For the text-containing cell, return its midpoint in (x, y) coordinate format. 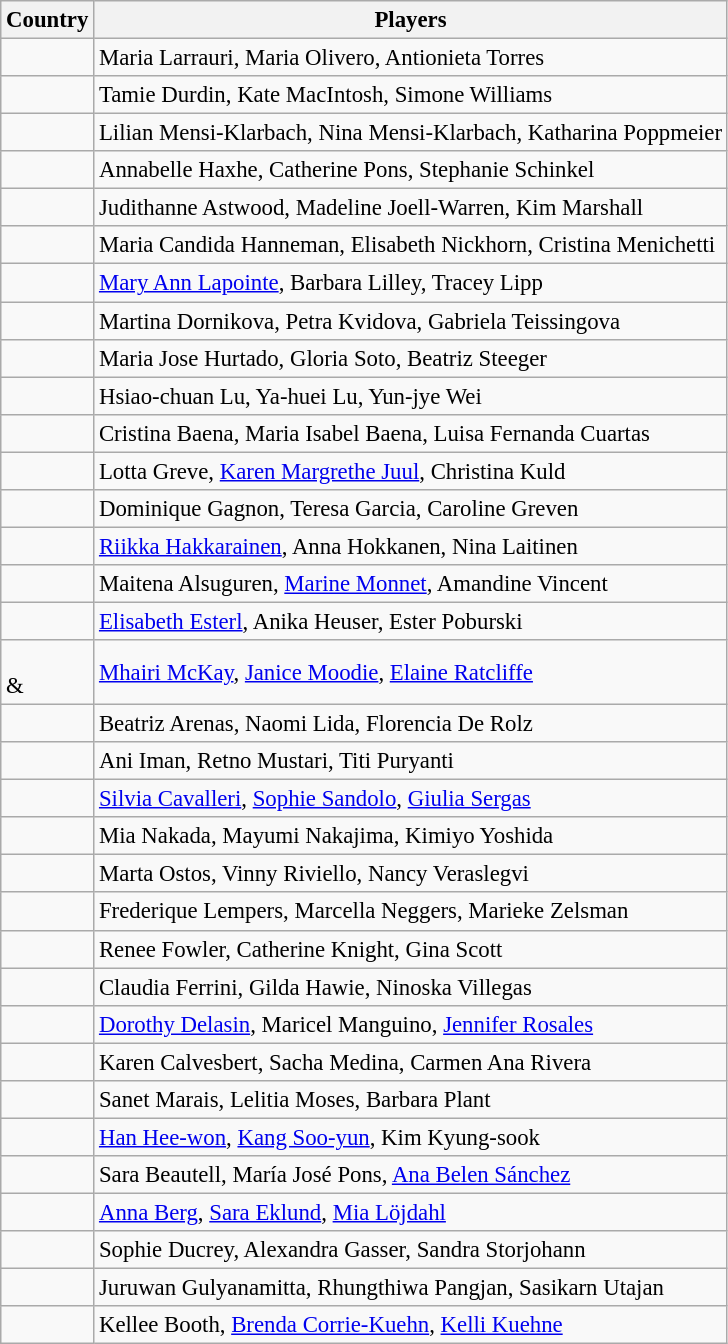
Mia Nakada, Mayumi Nakajima, Kimiyo Yoshida (411, 836)
Karen Calvesbert, Sacha Medina, Carmen Ana Rivera (411, 1062)
Anna Berg, Sara Eklund, Mia Löjdahl (411, 1212)
Beatriz Arenas, Naomi Lida, Florencia De Rolz (411, 724)
Maria Jose Hurtado, Gloria Soto, Beatriz Steeger (411, 358)
Kellee Booth, Brenda Corrie-Kuehn, Kelli Kuehne (411, 1325)
Sanet Marais, Lelitia Moses, Barbara Plant (411, 1100)
Frederique Lempers, Marcella Neggers, Marieke Zelsman (411, 912)
Dominique Gagnon, Teresa Garcia, Caroline Greven (411, 509)
Ani Iman, Retno Mustari, Titi Puryanti (411, 761)
Sophie Ducrey, Alexandra Gasser, Sandra Storjohann (411, 1250)
Marta Ostos, Vinny Riviello, Nancy Veraslegvi (411, 874)
Riikka Hakkarainen, Anna Hokkanen, Nina Laitinen (411, 546)
Players (411, 20)
Hsiao-chuan Lu, Ya-huei Lu, Yun-jye Wei (411, 396)
Lotta Greve, Karen Margrethe Juul, Christina Kuld (411, 471)
Judithanne Astwood, Madeline Joell-Warren, Kim Marshall (411, 208)
Juruwan Gulyanamitta, Rhungthiwa Pangjan, Sasikarn Utajan (411, 1288)
Annabelle Haxhe, Catherine Pons, Stephanie Schinkel (411, 170)
Sara Beautell, María José Pons, Ana Belen Sánchez (411, 1175)
Maria Candida Hanneman, Elisabeth Nickhorn, Cristina Menichetti (411, 245)
Maria Larrauri, Maria Olivero, Antionieta Torres (411, 58)
Han Hee-won, Kang Soo-yun, Kim Kyung-sook (411, 1137)
Cristina Baena, Maria Isabel Baena, Luisa Fernanda Cuartas (411, 433)
Martina Dornikova, Petra Kvidova, Gabriela Teissingova (411, 321)
Mary Ann Lapointe, Barbara Lilley, Tracey Lipp (411, 283)
Country (48, 20)
& (48, 672)
Claudia Ferrini, Gilda Hawie, Ninoska Villegas (411, 987)
Dorothy Delasin, Maricel Manguino, Jennifer Rosales (411, 1024)
Lilian Mensi-Klarbach, Nina Mensi-Klarbach, Katharina Poppmeier (411, 133)
Tamie Durdin, Kate MacIntosh, Simone Williams (411, 95)
Maitena Alsuguren, Marine Monnet, Amandine Vincent (411, 584)
Silvia Cavalleri, Sophie Sandolo, Giulia Sergas (411, 799)
Mhairi McKay, Janice Moodie, Elaine Ratcliffe (411, 672)
Renee Fowler, Catherine Knight, Gina Scott (411, 949)
Elisabeth Esterl, Anika Heuser, Ester Poburski (411, 621)
